Find where the given text appears and provide that cell's center as [X, Y] coordinate. 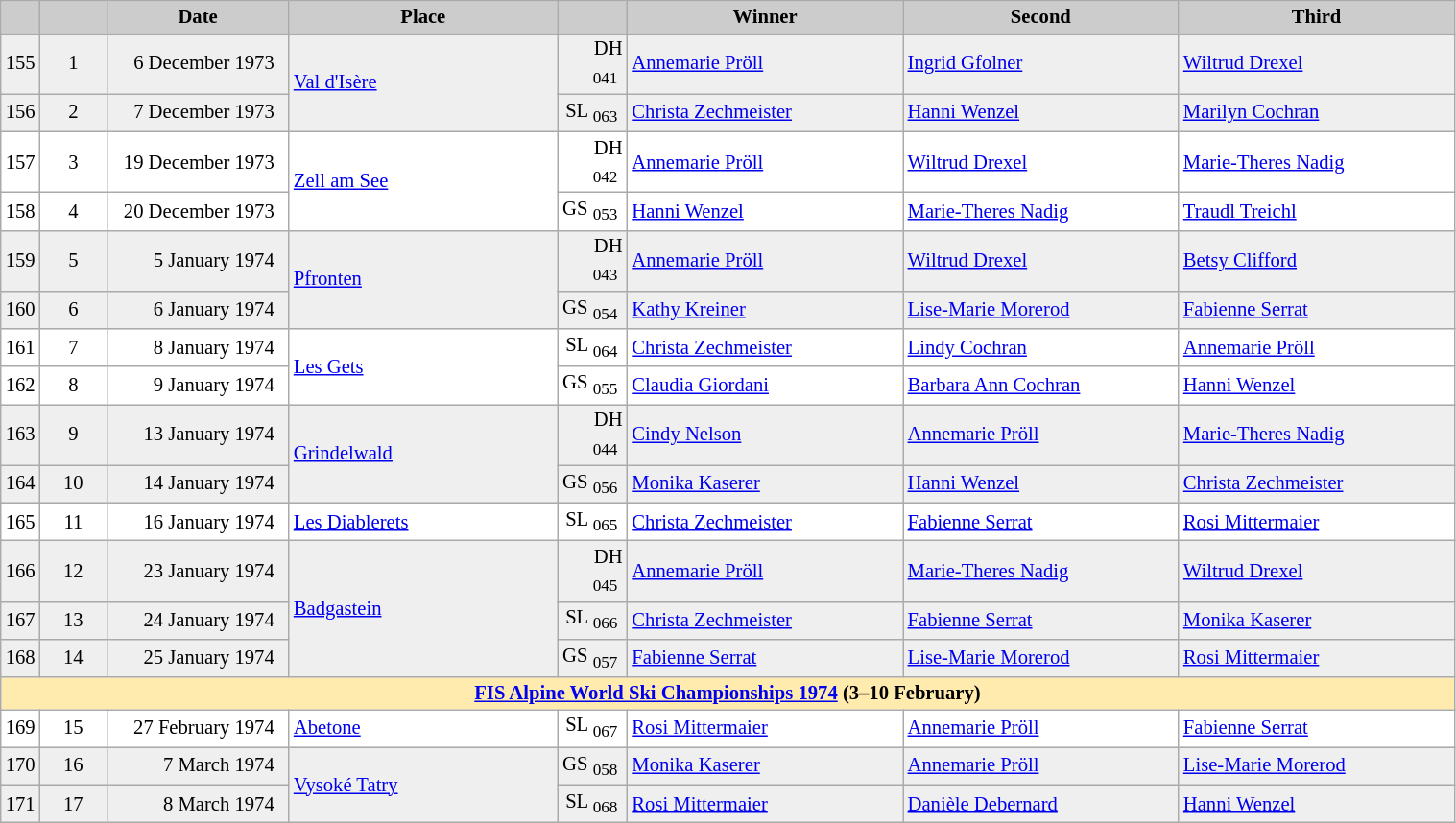
5 January 1974 [198, 261]
25 January 1974 [198, 658]
Les Gets [423, 366]
10 [73, 483]
4 [73, 211]
SL 063 [593, 113]
3 [73, 161]
161 [21, 347]
1 [73, 63]
Val d'Isère [423, 82]
2 [73, 113]
157 [21, 161]
Date [198, 16]
GS 054 [593, 309]
171 [21, 804]
27 February 1974 [198, 727]
6 [73, 309]
15 [73, 727]
DH 041 [593, 63]
GS 056 [593, 483]
Place [423, 16]
SL 066 [593, 620]
165 [21, 522]
7 March 1974 [198, 765]
159 [21, 261]
Les Diablerets [423, 522]
158 [21, 211]
Claudia Giordani [764, 386]
16 January 1974 [198, 522]
GS 057 [593, 658]
23 January 1974 [198, 570]
14 [73, 658]
7 [73, 347]
170 [21, 765]
DH 044 [593, 434]
19 December 1973 [198, 161]
7 December 1973 [198, 113]
168 [21, 658]
167 [21, 620]
162 [21, 386]
8 March 1974 [198, 804]
Winner [764, 16]
8 [73, 386]
Traudl Treichl [1317, 211]
SL 064 [593, 347]
17 [73, 804]
SL 065 [593, 522]
9 [73, 434]
Badgastein [423, 608]
FIS Alpine World Ski Championships 1974 (3–10 February) [728, 694]
24 January 1974 [198, 620]
Vysoké Tatry [423, 785]
Ingrid Gfolner [1040, 63]
Grindelwald [423, 453]
Danièle Debernard [1040, 804]
11 [73, 522]
12 [73, 570]
SL 068 [593, 804]
166 [21, 570]
GS 055 [593, 386]
14 January 1974 [198, 483]
SL 067 [593, 727]
Kathy Kreiner [764, 309]
6 January 1974 [198, 309]
13 [73, 620]
155 [21, 63]
163 [21, 434]
Cindy Nelson [764, 434]
Third [1317, 16]
16 [73, 765]
169 [21, 727]
Lindy Cochran [1040, 347]
6 December 1973 [198, 63]
20 December 1973 [198, 211]
GS 053 [593, 211]
Zell am See [423, 180]
Abetone [423, 727]
Second [1040, 16]
8 January 1974 [198, 347]
13 January 1974 [198, 434]
164 [21, 483]
156 [21, 113]
Betsy Clifford [1317, 261]
Barbara Ann Cochran [1040, 386]
9 January 1974 [198, 386]
DH 042 [593, 161]
Marilyn Cochran [1317, 113]
DH 043 [593, 261]
Pfronten [423, 280]
160 [21, 309]
GS 058 [593, 765]
DH 045 [593, 570]
5 [73, 261]
